Extract the (x, y) coordinate from the center of the cell holding the provided text.  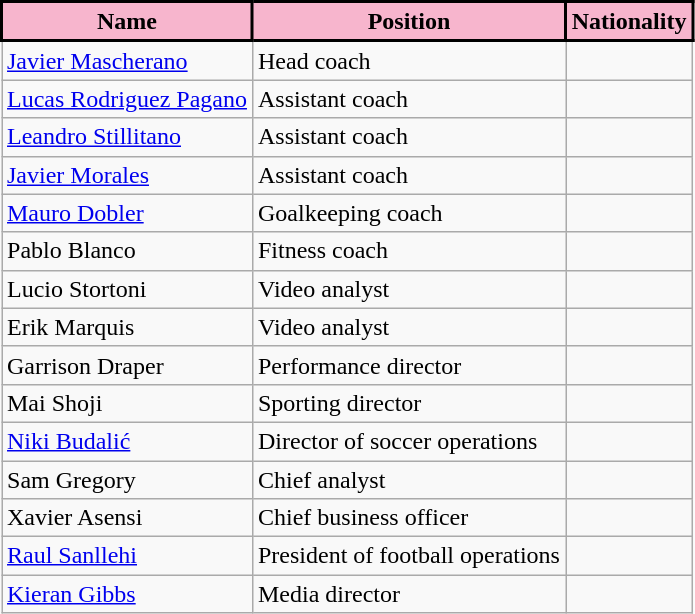
Raul Sanllehi (128, 556)
Mauro Dobler (128, 213)
Kieran Gibbs (128, 594)
Chief analyst (408, 479)
Media director (408, 594)
Leandro Stillitano (128, 137)
Director of soccer operations (408, 441)
Head coach (408, 60)
Chief business officer (408, 518)
Fitness coach (408, 251)
Pablo Blanco (128, 251)
President of football operations (408, 556)
Position (408, 22)
Sporting director (408, 403)
Javier Morales (128, 175)
Nationality (630, 22)
Performance director (408, 365)
Lucio Stortoni (128, 289)
Niki Budalić (128, 441)
Name (128, 22)
Goalkeeping coach (408, 213)
Javier Mascherano (128, 60)
Garrison Draper (128, 365)
Lucas Rodriguez Pagano (128, 99)
Xavier Asensi (128, 518)
Mai Shoji (128, 403)
Sam Gregory (128, 479)
Erik Marquis (128, 327)
